For the text-containing cell, return its midpoint in [x, y] coordinate format. 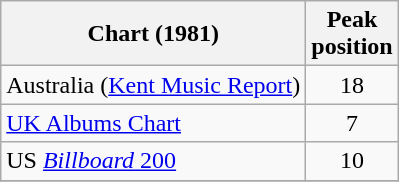
UK Albums Chart [154, 123]
18 [352, 85]
Peakposition [352, 34]
Australia (Kent Music Report) [154, 85]
7 [352, 123]
US Billboard 200 [154, 161]
10 [352, 161]
Chart (1981) [154, 34]
